Detect which cell encompasses the target text, then output its (X, Y) center coordinate. 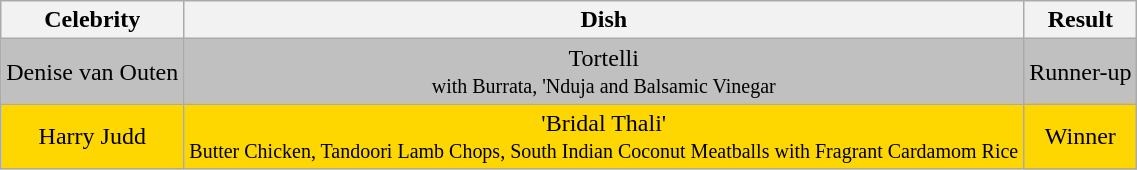
Celebrity (92, 20)
Winner (1080, 136)
Result (1080, 20)
Tortelliwith Burrata, 'Nduja and Balsamic Vinegar (604, 72)
Harry Judd (92, 136)
Denise van Outen (92, 72)
Dish (604, 20)
Runner-up (1080, 72)
'Bridal Thali'Butter Chicken, Tandoori Lamb Chops, South Indian Coconut Meatballs with Fragrant Cardamom Rice (604, 136)
